Extract the (X, Y) coordinate from the center of the cell holding the provided text.  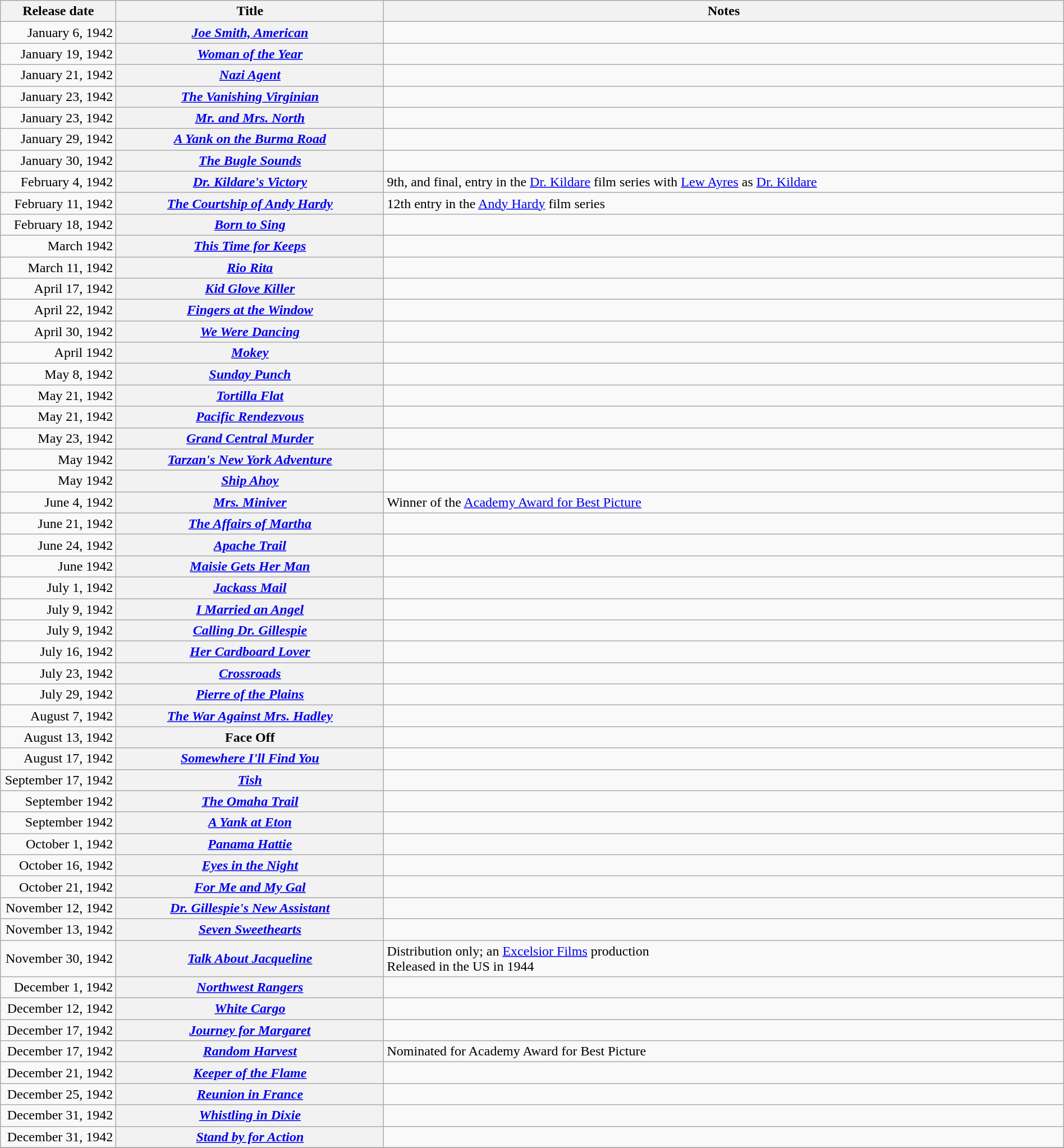
June 21, 1942 (58, 524)
January 19, 1942 (58, 54)
February 18, 1942 (58, 224)
Nominated for Academy Award for Best Picture (724, 1051)
Talk About Jacqueline (250, 958)
February 4, 1942 (58, 182)
November 30, 1942 (58, 958)
July 29, 1942 (58, 695)
Seven Sweethearts (250, 929)
December 1, 1942 (58, 988)
Mokey (250, 353)
September 17, 1942 (58, 780)
The Bugle Sounds (250, 160)
Release date (58, 11)
Mrs. Miniver (250, 502)
Stand by for Action (250, 1137)
Fingers at the Window (250, 310)
Joe Smith, American (250, 33)
The Affairs of Martha (250, 524)
Tortilla Flat (250, 396)
Ship Ahoy (250, 481)
June 24, 1942 (58, 545)
Maisie Gets Her Man (250, 566)
May 23, 1942 (58, 438)
February 11, 1942 (58, 203)
Mr. and Mrs. North (250, 118)
Keeper of the Flame (250, 1073)
Random Harvest (250, 1051)
Notes (724, 11)
Title (250, 11)
Journey for Margaret (250, 1030)
Dr. Kildare's Victory (250, 182)
March 1942 (58, 246)
Panama Hattie (250, 844)
Nazi Agent (250, 75)
August 17, 1942 (58, 759)
The Omaha Trail (250, 801)
Woman of the Year (250, 54)
We Were Dancing (250, 332)
Grand Central Murder (250, 438)
December 21, 1942 (58, 1073)
Face Off (250, 737)
Pierre of the Plains (250, 695)
A Yank at Eton (250, 823)
April 22, 1942 (58, 310)
This Time for Keeps (250, 246)
Reunion in France (250, 1094)
June 4, 1942 (58, 502)
October 16, 1942 (58, 865)
Eyes in the Night (250, 865)
January 21, 1942 (58, 75)
July 23, 1942 (58, 673)
Crossroads (250, 673)
Her Cardboard Lover (250, 652)
November 13, 1942 (58, 929)
12th entry in the Andy Hardy film series (724, 203)
October 21, 1942 (58, 887)
Kid Glove Killer (250, 289)
Tarzan's New York Adventure (250, 460)
Distribution only; an Excelsior Films productionReleased in the US in 1944 (724, 958)
9th, and final, entry in the Dr. Kildare film series with Lew Ayres as Dr. Kildare (724, 182)
November 12, 1942 (58, 908)
Born to Sing (250, 224)
April 1942 (58, 353)
August 7, 1942 (58, 716)
December 12, 1942 (58, 1009)
Winner of the Academy Award for Best Picture (724, 502)
Rio Rita (250, 268)
The War Against Mrs. Hadley (250, 716)
Calling Dr. Gillespie (250, 631)
July 1, 1942 (58, 587)
June 1942 (58, 566)
August 13, 1942 (58, 737)
May 8, 1942 (58, 374)
A Yank on the Burma Road (250, 139)
The Vanishing Virginian (250, 97)
Jackass Mail (250, 587)
July 16, 1942 (58, 652)
March 11, 1942 (58, 268)
For Me and My Gal (250, 887)
April 17, 1942 (58, 289)
Somewhere I'll Find You (250, 759)
April 30, 1942 (58, 332)
January 29, 1942 (58, 139)
White Cargo (250, 1009)
January 6, 1942 (58, 33)
Dr. Gillespie's New Assistant (250, 908)
December 25, 1942 (58, 1094)
Apache Trail (250, 545)
Northwest Rangers (250, 988)
Whistling in Dixie (250, 1115)
Tish (250, 780)
Sunday Punch (250, 374)
Pacific Rendezvous (250, 417)
I Married an Angel (250, 609)
The Courtship of Andy Hardy (250, 203)
October 1, 1942 (58, 844)
January 30, 1942 (58, 160)
